Capture the cell that displays the provided text and extract its (X, Y) central coordinate. 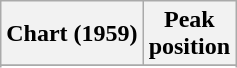
Peakposition (189, 34)
Chart (1959) (72, 34)
